Return the (x, y) coordinate for the center point of the cell that contains the specified text.  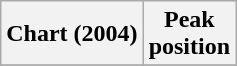
Chart (2004) (72, 34)
Peakposition (189, 34)
